Locate the cell with the specified text and output its [X, Y] center coordinate. 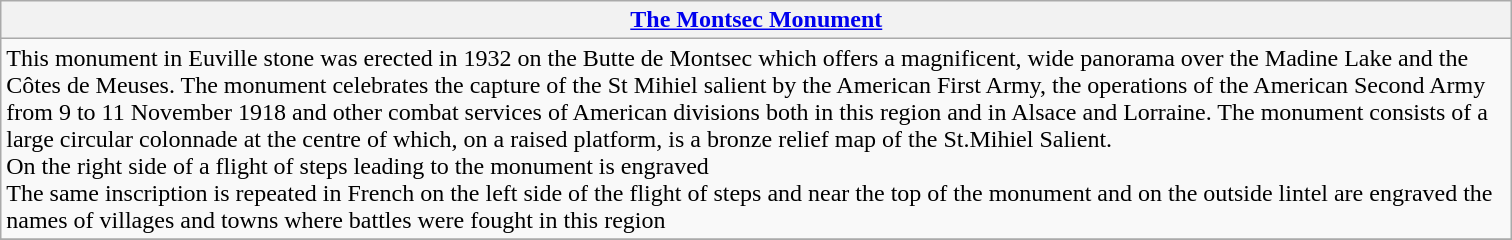
The Montsec Monument [756, 20]
